Return (X, Y) of the center of cell containing provided text 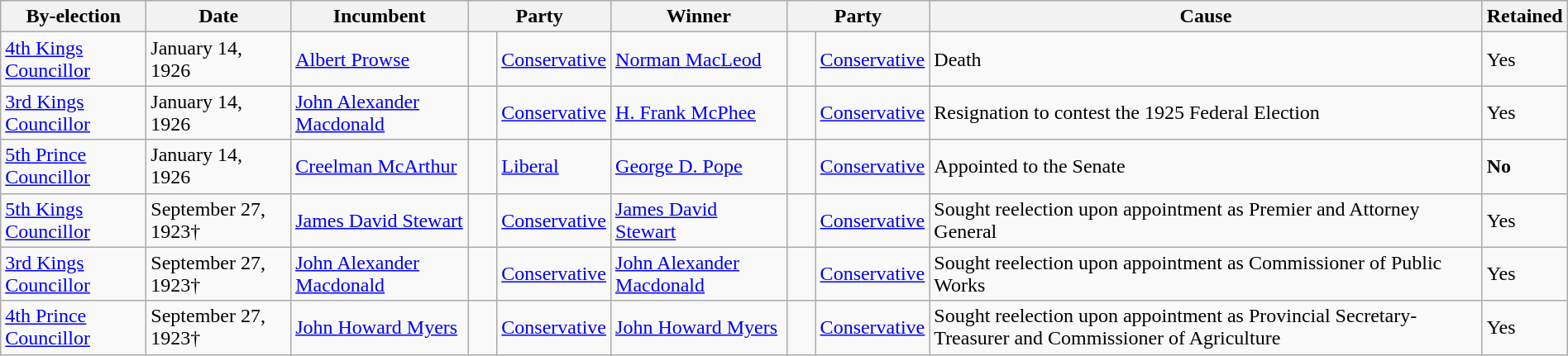
Albert Prowse (380, 59)
By-election (74, 17)
5th Kings Councillor (74, 220)
Norman MacLeod (700, 59)
George D. Pope (700, 167)
Sought reelection upon appointment as Provincial Secretary-Treasurer and Commissioner of Agriculture (1206, 327)
Liberal (554, 167)
Death (1206, 59)
Appointed to the Senate (1206, 167)
Retained (1525, 17)
4th Prince Councillor (74, 327)
4th Kings Councillor (74, 59)
H. Frank McPhee (700, 112)
Resignation to contest the 1925 Federal Election (1206, 112)
Sought reelection upon appointment as Commissioner of Public Works (1206, 274)
Winner (700, 17)
No (1525, 167)
Date (218, 17)
Cause (1206, 17)
Incumbent (380, 17)
Creelman McArthur (380, 167)
5th Prince Councillor (74, 167)
Sought reelection upon appointment as Premier and Attorney General (1206, 220)
